For the text-containing cell, return its midpoint in (x, y) coordinate format. 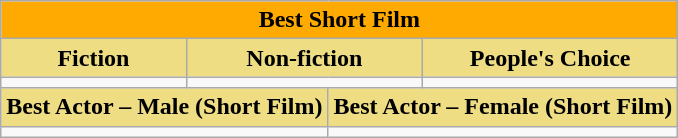
Non-fiction (304, 58)
Best Short Film (340, 20)
People's Choice (550, 58)
Fiction (94, 58)
Best Actor – Female (Short Film) (503, 107)
Best Actor – Male (Short Film) (164, 107)
